Detect which cell encompasses the target text, then output its [X, Y] center coordinate. 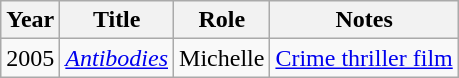
2005 [30, 58]
Year [30, 20]
Crime thriller film [364, 58]
Notes [364, 20]
Title [117, 20]
Michelle [222, 58]
Role [222, 20]
Antibodies [117, 58]
